From the cell containing the given text, extract its center point as [x, y] coordinate. 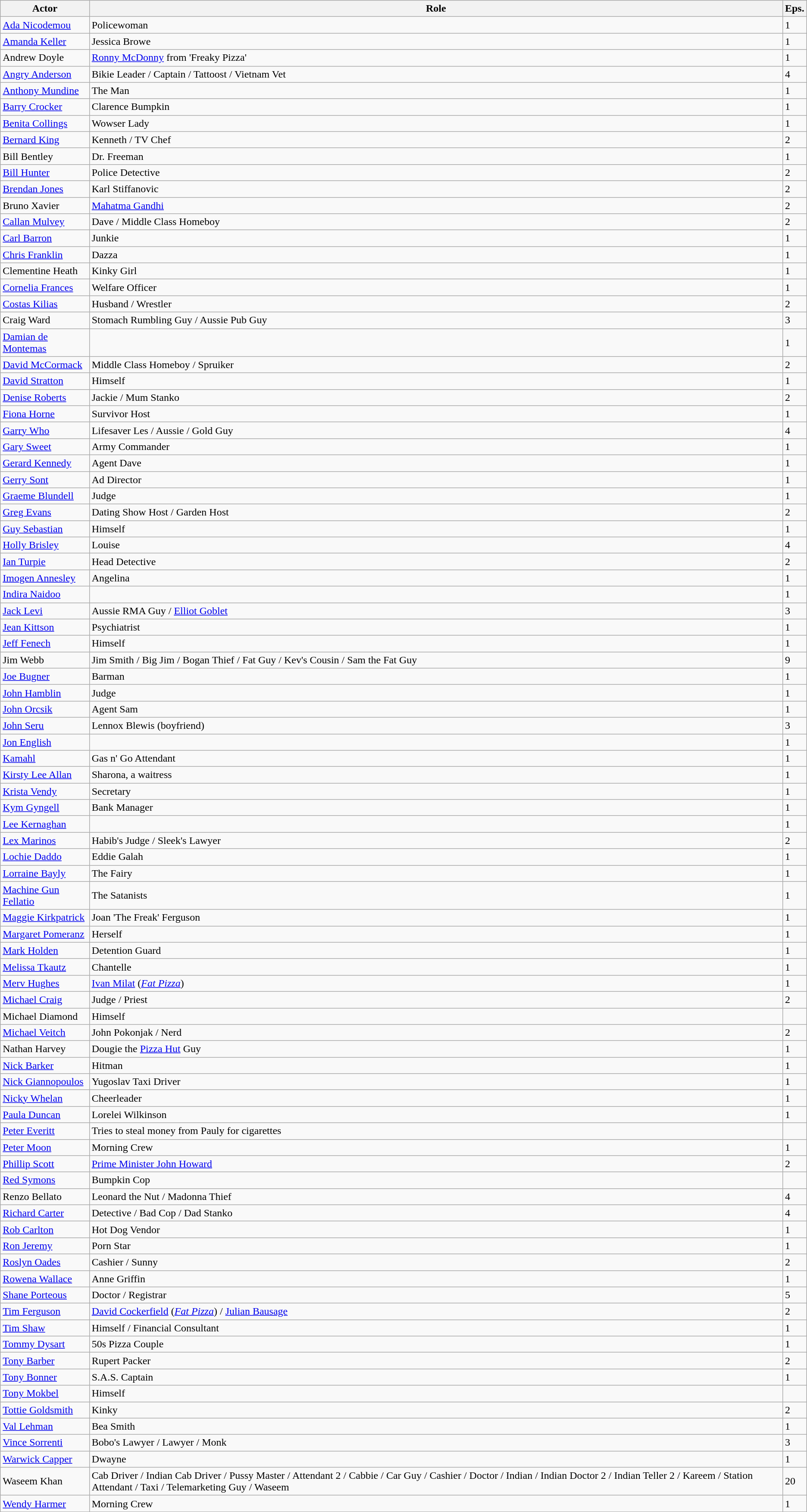
Eps. [794, 9]
Habib's Judge / Sleek's Lawyer [436, 840]
Nathan Harvey [45, 1049]
Jim Smith / Big Jim / Bogan Thief / Fat Guy / Kev's Cousin / Sam the Fat Guy [436, 660]
Red Symons [45, 1180]
Mark Holden [45, 950]
Bikie Leader / Captain / Tattoost / Vietnam Vet [436, 74]
Jessica Browe [436, 41]
Shane Porteous [45, 1295]
Wendy Harmer [45, 1503]
Dating Show Host / Garden Host [436, 512]
Ronny McDonny from 'Freaky Pizza' [436, 58]
Tim Shaw [45, 1328]
Lee Kernaghan [45, 824]
Gas n' Go Attendant [436, 759]
Lorraine Bayly [45, 873]
Porn Star [436, 1246]
Cheerleader [436, 1098]
The Man [436, 91]
Yugoslav Taxi Driver [436, 1082]
5 [794, 1295]
Chris Franklin [45, 255]
Brendan Jones [45, 189]
Gerard Kennedy [45, 463]
Tommy Dysart [45, 1344]
Louise [436, 545]
Bill Bentley [45, 156]
Costas Kilias [45, 304]
Cashier / Sunny [436, 1262]
Anne Griffin [436, 1279]
Head Detective [436, 562]
Barman [436, 676]
Agent Dave [436, 463]
Jon English [45, 742]
Kamahl [45, 759]
Cornelia Frances [45, 287]
Vince Sorrenti [45, 1443]
Val Lehman [45, 1426]
9 [794, 660]
Indira Naidoo [45, 594]
Eddie Galah [436, 857]
Lex Marinos [45, 840]
Kinky [436, 1410]
Tries to steal money from Pauly for cigarettes [436, 1131]
Rupert Packer [436, 1361]
Himself / Financial Consultant [436, 1328]
Bea Smith [436, 1426]
Clementine Heath [45, 271]
Lochie Daddo [45, 857]
Angelina [436, 578]
Fiona Horne [45, 414]
Policewoman [436, 25]
Gerry Sont [45, 480]
Secretary [436, 791]
Middle Class Homeboy / Spruiker [436, 365]
Aussie RMA Guy / Elliot Goblet [436, 611]
Rowena Wallace [45, 1279]
Husband / Wrestler [436, 304]
Michael Diamond [45, 1016]
Kenneth / TV Chef [436, 140]
Rob Carlton [45, 1229]
Margaret Pomeranz [45, 934]
Gary Sweet [45, 447]
Ron Jeremy [45, 1246]
The Fairy [436, 873]
Barry Crocker [45, 107]
Agent Sam [436, 709]
Ivan Milat (Fat Pizza) [436, 983]
Carl Barron [45, 238]
Graeme Blundell [45, 496]
Clarence Bumpkin [436, 107]
Lennox Blewis (boyfriend) [436, 725]
Jim Webb [45, 660]
Greg Evans [45, 512]
Peter Moon [45, 1147]
Machine Gun Fellatio [45, 896]
Ian Turpie [45, 562]
David Stratton [45, 381]
Peter Everitt [45, 1131]
The Satanists [436, 896]
Police Detective [436, 172]
Nick Barker [45, 1065]
Waseem Khan [45, 1481]
Lifesaver Les / Aussie / Gold Guy [436, 430]
Chantelle [436, 967]
Michael Veitch [45, 1033]
Leonard the Nut / Madonna Thief [436, 1196]
Nicky Whelan [45, 1098]
Ad Director [436, 480]
Phillip Scott [45, 1164]
Jean Kittson [45, 627]
Amanda Keller [45, 41]
Bill Hunter [45, 172]
John Hamblin [45, 693]
David Cockerfield (Fat Pizza) / Julian Bausage [436, 1312]
Junkie [436, 238]
Imogen Annesley [45, 578]
Psychiatrist [436, 627]
Karl Stiffanovic [436, 189]
Dwayne [436, 1459]
Wowser Lady [436, 123]
John Pokonjak / Nerd [436, 1033]
Jeff Fenech [45, 644]
Richard Carter [45, 1213]
Jackie / Mum Stanko [436, 397]
Nick Giannopoulos [45, 1082]
Dougie the Pizza Hut Guy [436, 1049]
Kirsty Lee Allan [45, 775]
Bumpkin Cop [436, 1180]
Tim Ferguson [45, 1312]
Hot Dog Vendor [436, 1229]
Judge / Priest [436, 1000]
50s Pizza Couple [436, 1344]
Detective / Bad Cop / Dad Stanko [436, 1213]
Warwick Capper [45, 1459]
Doctor / Registrar [436, 1295]
Michael Craig [45, 1000]
Ada Nicodemou [45, 25]
Survivor Host [436, 414]
Renzo Bellato [45, 1196]
Tony Mokbel [45, 1393]
Maggie Kirkpatrick [45, 918]
Joan 'The Freak' Ferguson [436, 918]
Role [436, 9]
Bruno Xavier [45, 206]
Bobo's Lawyer / Lawyer / Monk [436, 1443]
Lorelei Wilkinson [436, 1115]
Tony Bonner [45, 1377]
Krista Vendy [45, 791]
Guy Sebastian [45, 529]
Detention Guard [436, 950]
Tottie Goldsmith [45, 1410]
Kym Gyngell [45, 808]
Tony Barber [45, 1361]
David McCormack [45, 365]
Garry Who [45, 430]
Bank Manager [436, 808]
Roslyn Oades [45, 1262]
Actor [45, 9]
Welfare Officer [436, 287]
Dr. Freeman [436, 156]
Callan Mulvey [45, 222]
Jack Levi [45, 611]
Holly Brisley [45, 545]
Bernard King [45, 140]
Melissa Tkautz [45, 967]
Benita Collings [45, 123]
Kinky Girl [436, 271]
Sharona, a waitress [436, 775]
S.A.S. Captain [436, 1377]
Anthony Mundine [45, 91]
Angry Anderson [45, 74]
Dave / Middle Class Homeboy [436, 222]
20 [794, 1481]
Mahatma Gandhi [436, 206]
Joe Bugner [45, 676]
Andrew Doyle [45, 58]
Herself [436, 934]
John Seru [45, 725]
Damian de Montemas [45, 342]
Army Commander [436, 447]
Merv Hughes [45, 983]
Dazza [436, 255]
Hitman [436, 1065]
Paula Duncan [45, 1115]
John Orcsik [45, 709]
Prime Minister John Howard [436, 1164]
Stomach Rumbling Guy / Aussie Pub Guy [436, 320]
Craig Ward [45, 320]
Denise Roberts [45, 397]
